For the text-containing cell, return its midpoint in [x, y] coordinate format. 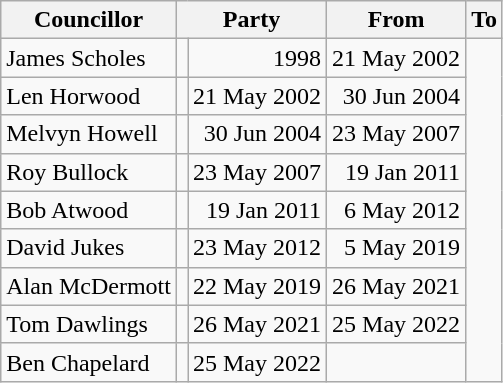
Councillor [89, 20]
Bob Atwood [89, 210]
23 May 2012 [258, 248]
Alan McDermott [89, 286]
To [484, 20]
Ben Chapelard [89, 362]
Melvyn Howell [89, 134]
Party [251, 20]
1998 [258, 58]
James Scholes [89, 58]
David Jukes [89, 248]
Len Horwood [89, 96]
From [396, 20]
22 May 2019 [258, 286]
Roy Bullock [89, 172]
6 May 2012 [396, 210]
Tom Dawlings [89, 324]
5 May 2019 [396, 248]
